Return [x, y] of the center of cell containing provided text 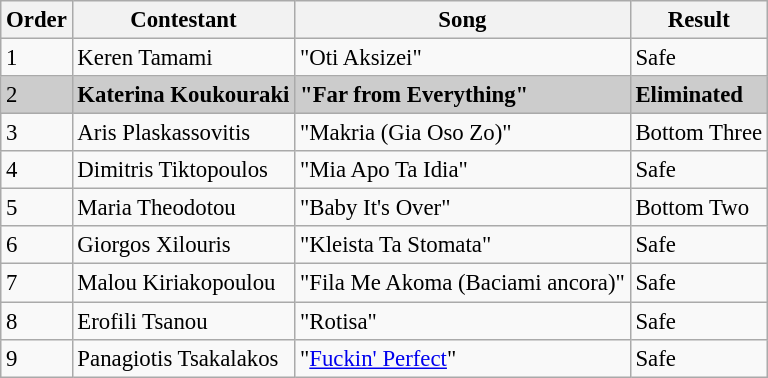
1 [36, 58]
Song [462, 20]
Katerina Koukouraki [184, 95]
"Makria (Gia Oso Zo)" [462, 133]
7 [36, 283]
Maria Theodotou [184, 208]
Aris Plaskassovitis [184, 133]
Erofili Tsanou [184, 321]
"Kleista Ta Stomata" [462, 245]
Eliminated [698, 95]
Result [698, 20]
"Oti Aksizei" [462, 58]
Panagiotis Tsakalakos [184, 358]
4 [36, 170]
8 [36, 321]
"Baby It's Over" [462, 208]
Contestant [184, 20]
"Far from Everything" [462, 95]
"Fila Me Akoma (Baciami ancora)" [462, 283]
2 [36, 95]
3 [36, 133]
"Rotisa" [462, 321]
Giorgos Xilouris [184, 245]
Bottom Two [698, 208]
"Mia Apo Ta Idia" [462, 170]
Dimitris Tiktopoulos [184, 170]
5 [36, 208]
9 [36, 358]
Keren Tamami [184, 58]
Order [36, 20]
Bottom Three [698, 133]
6 [36, 245]
"Fuckin' Perfect" [462, 358]
Malou Kiriakopoulou [184, 283]
